Identify which cell holds the provided text, then report its (X, Y) central coordinate. 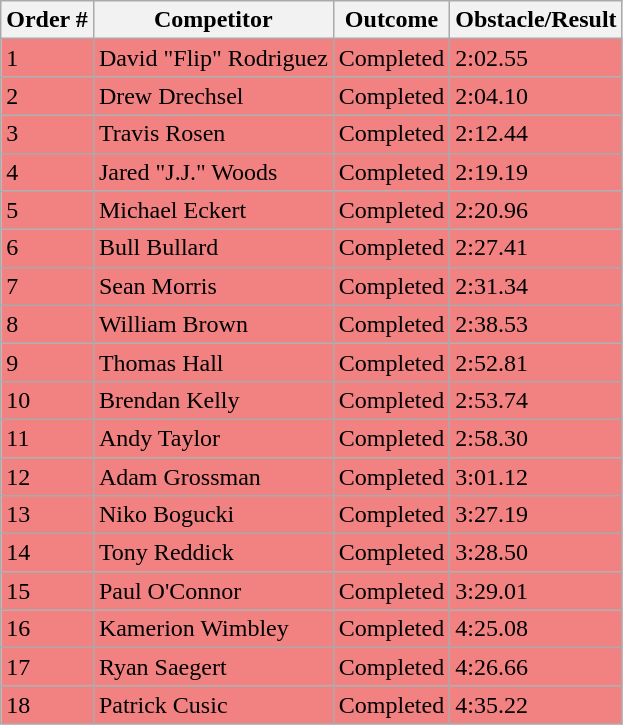
2:02.55 (536, 58)
Ryan Saegert (213, 667)
16 (48, 629)
Michael Eckert (213, 210)
Brendan Kelly (213, 400)
10 (48, 400)
3:29.01 (536, 591)
11 (48, 438)
4 (48, 172)
Paul O'Connor (213, 591)
2:52.81 (536, 362)
4:35.22 (536, 705)
Andy Taylor (213, 438)
Order # (48, 20)
2:19.19 (536, 172)
2 (48, 96)
18 (48, 705)
17 (48, 667)
13 (48, 515)
Bull Bullard (213, 248)
Patrick Cusic (213, 705)
Kamerion Wimbley (213, 629)
Obstacle/Result (536, 20)
3:01.12 (536, 477)
Outcome (391, 20)
6 (48, 248)
15 (48, 591)
2:38.53 (536, 324)
2:58.30 (536, 438)
1 (48, 58)
Adam Grossman (213, 477)
2:53.74 (536, 400)
Jared "J.J." Woods (213, 172)
14 (48, 553)
4:25.08 (536, 629)
Travis Rosen (213, 134)
Niko Bogucki (213, 515)
3 (48, 134)
2:04.10 (536, 96)
4:26.66 (536, 667)
2:27.41 (536, 248)
9 (48, 362)
3:27.19 (536, 515)
Competitor (213, 20)
7 (48, 286)
5 (48, 210)
Thomas Hall (213, 362)
William Brown (213, 324)
12 (48, 477)
Sean Morris (213, 286)
2:31.34 (536, 286)
2:12.44 (536, 134)
David "Flip" Rodriguez (213, 58)
3:28.50 (536, 553)
Tony Reddick (213, 553)
Drew Drechsel (213, 96)
2:20.96 (536, 210)
8 (48, 324)
